Return the [x, y] coordinate for the center point of the cell that contains the specified text.  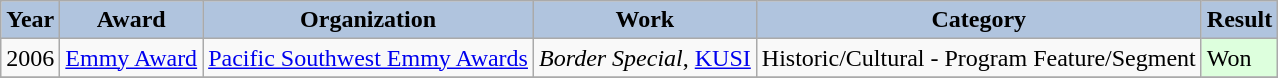
Work [644, 20]
Historic/Cultural - Program Feature/Segment [978, 58]
Result [1239, 20]
Emmy Award [132, 58]
Category [978, 20]
2006 [30, 58]
Pacific Southwest Emmy Awards [368, 58]
Organization [368, 20]
Border Special, KUSI [644, 58]
Won [1239, 58]
Year [30, 20]
Award [132, 20]
